Locate the cell with the specified text and output its (x, y) center coordinate. 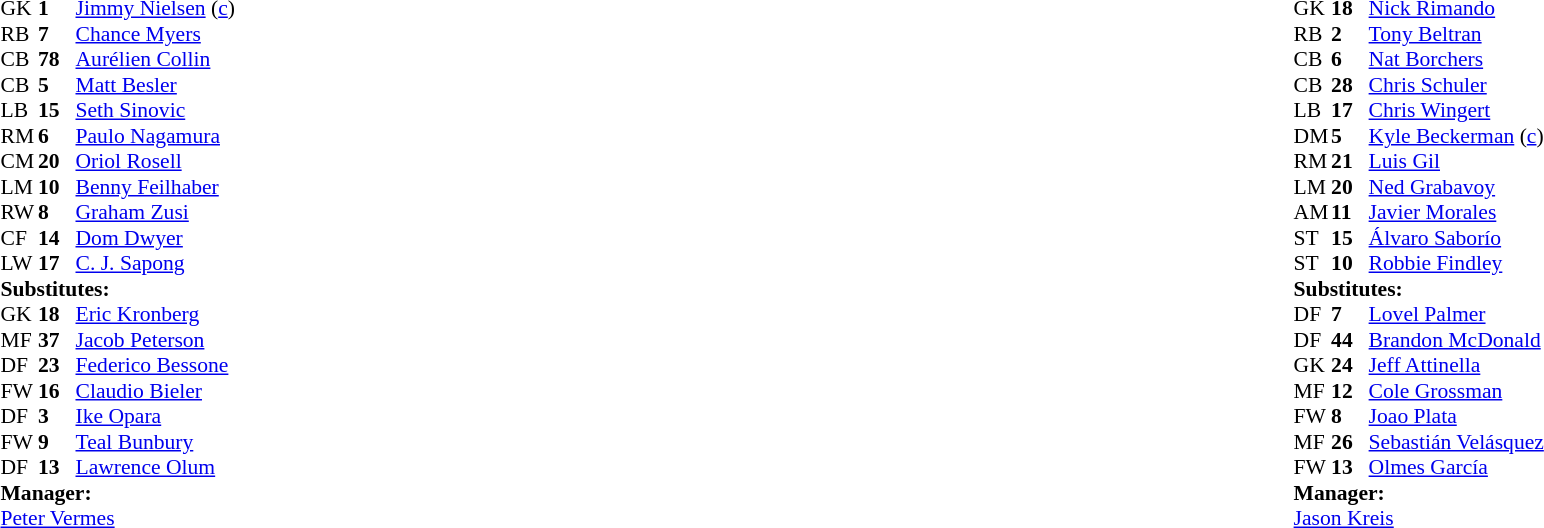
18 (57, 315)
LW (19, 263)
Brandon McDonald (1456, 340)
14 (57, 238)
Jeff Attinella (1456, 365)
Javier Morales (1456, 213)
Oriol Rosell (156, 161)
Teal Bunbury (156, 442)
Chance Myers (156, 34)
Cole Grossman (1456, 391)
Ike Opara (156, 417)
CF (19, 238)
Tony Beltran (1456, 34)
Paulo Nagamura (156, 136)
Lovel Palmer (1456, 315)
C. J. Sapong (156, 263)
Matt Besler (156, 85)
Jacob Peterson (156, 340)
Aurélien Collin (156, 59)
21 (1350, 161)
37 (57, 340)
Chris Schuler (1456, 85)
Joao Plata (1456, 417)
Seth Sinovic (156, 111)
Dom Dwyer (156, 238)
16 (57, 391)
3 (57, 417)
12 (1350, 391)
Robbie Findley (1456, 263)
Benny Feilhaber (156, 187)
Graham Zusi (156, 213)
Sebastián Velásquez (1456, 442)
Federico Bessone (156, 365)
26 (1350, 442)
Chris Wingert (1456, 111)
RW (19, 213)
Lawrence Olum (156, 467)
Álvaro Saborío (1456, 238)
Nat Borchers (1456, 59)
Olmes García (1456, 467)
9 (57, 442)
Claudio Bieler (156, 391)
24 (1350, 365)
11 (1350, 213)
78 (57, 59)
Luis Gil (1456, 161)
Kyle Beckerman (c) (1456, 136)
Ned Grabavoy (1456, 187)
2 (1350, 34)
44 (1350, 340)
DM (1313, 136)
CM (19, 161)
AM (1313, 213)
28 (1350, 85)
23 (57, 365)
Eric Kronberg (156, 315)
